Extract the [x, y] coordinate from the center of the cell holding the provided text.  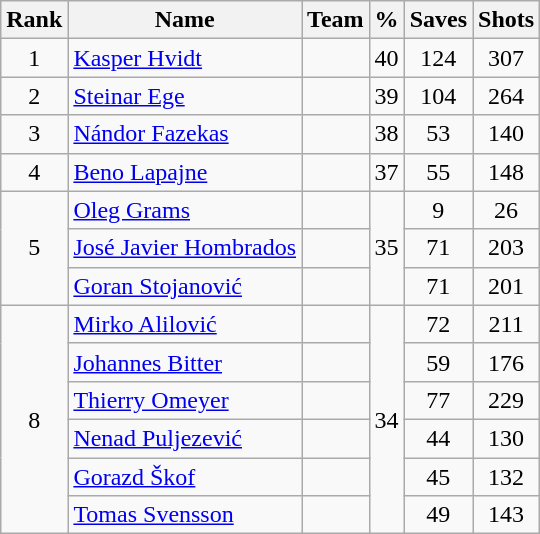
Nenad Puljezević [185, 438]
% [386, 20]
5 [34, 248]
211 [506, 324]
104 [438, 96]
Nándor Fazekas [185, 134]
55 [438, 172]
307 [506, 58]
1 [34, 58]
37 [386, 172]
34 [386, 419]
Team [336, 20]
72 [438, 324]
Saves [438, 20]
39 [386, 96]
Kasper Hvidt [185, 58]
264 [506, 96]
124 [438, 58]
38 [386, 134]
40 [386, 58]
Oleg Grams [185, 210]
140 [506, 134]
203 [506, 248]
José Javier Hombrados [185, 248]
3 [34, 134]
Steinar Ege [185, 96]
8 [34, 419]
Rank [34, 20]
4 [34, 172]
229 [506, 400]
Beno Lapajne [185, 172]
Thierry Omeyer [185, 400]
Johannes Bitter [185, 362]
9 [438, 210]
2 [34, 96]
44 [438, 438]
49 [438, 515]
148 [506, 172]
Shots [506, 20]
53 [438, 134]
77 [438, 400]
Gorazd Škof [185, 477]
45 [438, 477]
26 [506, 210]
Name [185, 20]
130 [506, 438]
201 [506, 286]
59 [438, 362]
132 [506, 477]
143 [506, 515]
Goran Stojanović [185, 286]
35 [386, 248]
Mirko Alilović [185, 324]
Tomas Svensson [185, 515]
176 [506, 362]
